Detect which cell encompasses the target text, then output its (X, Y) center coordinate. 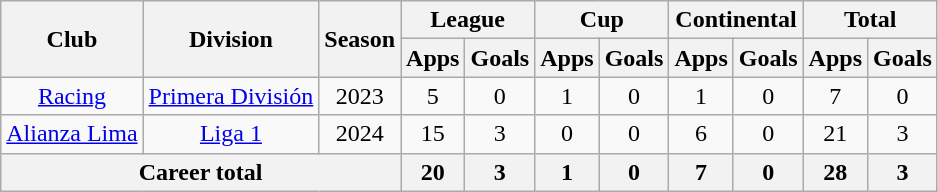
Primera División (231, 96)
28 (835, 172)
2023 (360, 96)
Division (231, 39)
5 (433, 96)
Cup (602, 20)
21 (835, 134)
20 (433, 172)
Racing (72, 96)
Club (72, 39)
Season (360, 39)
2024 (360, 134)
Liga 1 (231, 134)
6 (701, 134)
15 (433, 134)
Career total (201, 172)
Total (870, 20)
Alianza Lima (72, 134)
Continental (736, 20)
League (468, 20)
